Return the (x, y) coordinate for the center point of the cell that contains the specified text.  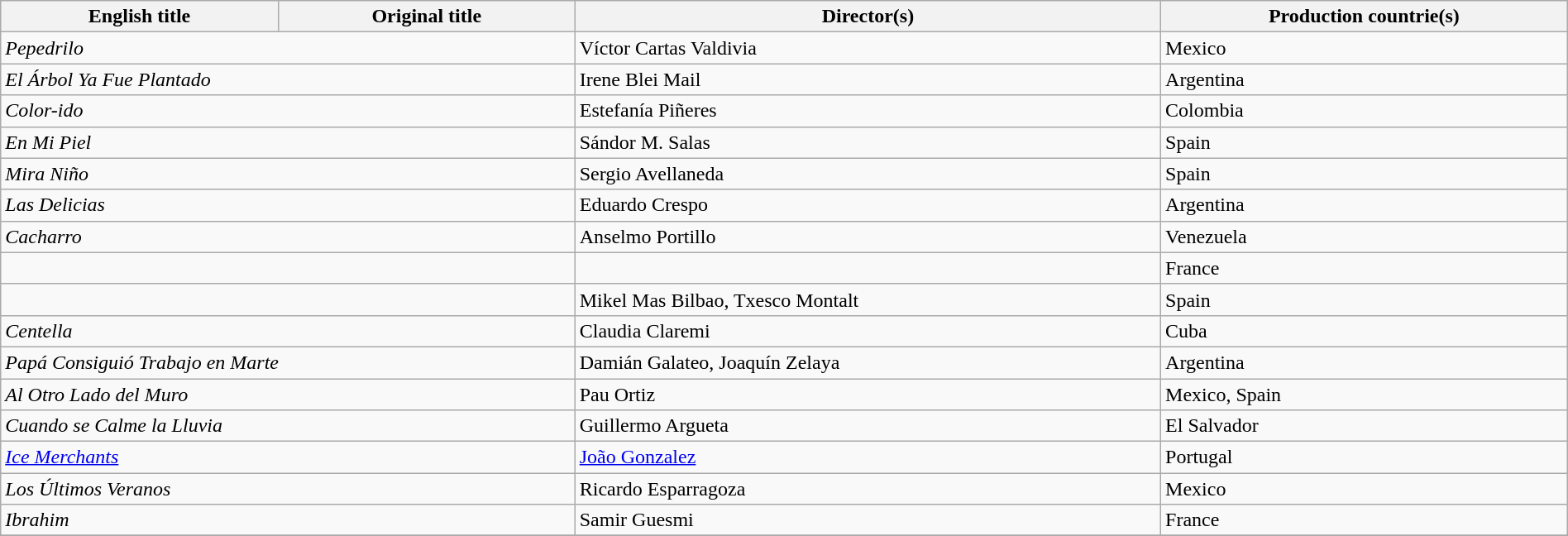
Original title (427, 17)
Ice Merchants (288, 457)
Damián Galateo, Joaquín Zelaya (868, 362)
Ricardo Esparragoza (868, 489)
Colombia (1365, 111)
Portugal (1365, 457)
Cuando se Calme la Lluvia (288, 426)
Al Otro Lado del Muro (288, 395)
Pau Ortiz (868, 395)
Sándor M. Salas (868, 142)
Las Delicias (288, 205)
Samir Guesmi (868, 520)
Mikel Mas Bilbao, Txesco Montalt (868, 299)
Estefanía Piñeres (868, 111)
El Salvador (1365, 426)
Los Últimos Veranos (288, 489)
Cacharro (288, 237)
Cuba (1365, 331)
Anselmo Portillo (868, 237)
Director(s) (868, 17)
Production countrie(s) (1365, 17)
Mexico, Spain (1365, 395)
Víctor Cartas Valdivia (868, 48)
Pepedrilo (288, 48)
Centella (288, 331)
En Mi Piel (288, 142)
Guillermo Argueta (868, 426)
Papá Consiguió Trabajo en Marte (288, 362)
El Árbol Ya Fue Plantado (288, 79)
Eduardo Crespo (868, 205)
Irene Blei Mail (868, 79)
Claudia Claremi (868, 331)
Color-ido (288, 111)
Sergio Avellaneda (868, 174)
English title (140, 17)
Mira Niño (288, 174)
Ibrahim (288, 520)
João Gonzalez (868, 457)
Venezuela (1365, 237)
